From the cell containing the given text, extract its center point as [X, Y] coordinate. 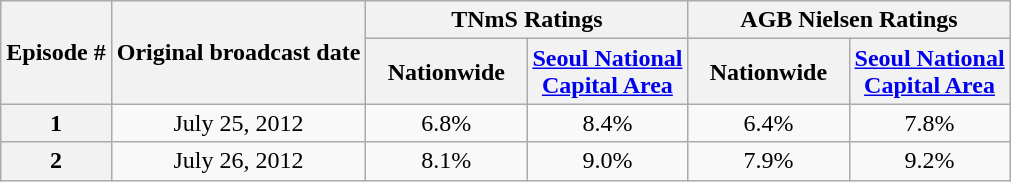
9.0% [608, 161]
8.4% [608, 123]
AGB Nielsen Ratings [849, 20]
9.2% [930, 161]
6.8% [446, 123]
8.1% [446, 161]
7.9% [768, 161]
Episode # [56, 52]
1 [56, 123]
2 [56, 161]
7.8% [930, 123]
July 25, 2012 [238, 123]
TNmS Ratings [527, 20]
July 26, 2012 [238, 161]
6.4% [768, 123]
Original broadcast date [238, 52]
